Pinpoint the cell where the given text exists, returning its (x, y) midpoint coordinate. 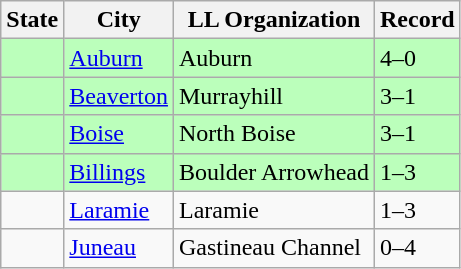
Juneau (119, 248)
City (119, 20)
Murrayhill (274, 96)
North Boise (274, 134)
LL Organization (274, 20)
Beaverton (119, 96)
Record (418, 20)
Boise (119, 134)
Gastineau Channel (274, 248)
Billings (119, 172)
Boulder Arrowhead (274, 172)
0–4 (418, 248)
State (32, 20)
4–0 (418, 58)
